Provide the [x, y] coordinate of the cell's center where the given text is located.  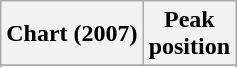
Chart (2007) [72, 34]
Peakposition [189, 34]
